From the cell containing the given text, extract its center point as (x, y) coordinate. 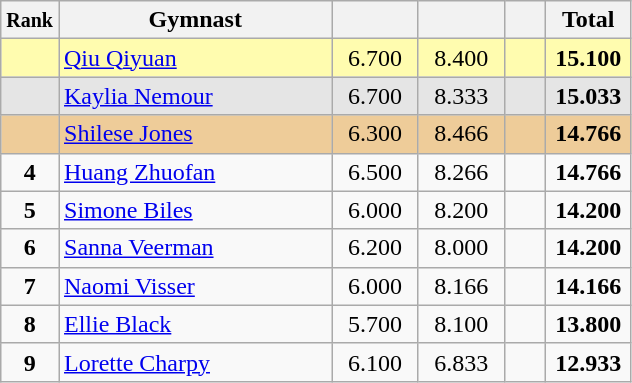
Qiu Qiyuan (195, 58)
Kaylia Nemour (195, 96)
8.200 (461, 210)
Shilese Jones (195, 134)
Rank (30, 20)
6.833 (461, 362)
Huang Zhuofan (195, 172)
5 (30, 210)
8.400 (461, 58)
8.466 (461, 134)
Lorette Charpy (195, 362)
8.166 (461, 286)
7 (30, 286)
Simone Biles (195, 210)
15.100 (588, 58)
6.200 (375, 248)
6.500 (375, 172)
Total (588, 20)
Gymnast (195, 20)
6.300 (375, 134)
15.033 (588, 96)
6.100 (375, 362)
8.100 (461, 324)
8.333 (461, 96)
Naomi Visser (195, 286)
13.800 (588, 324)
6 (30, 248)
5.700 (375, 324)
12.933 (588, 362)
8 (30, 324)
14.166 (588, 286)
4 (30, 172)
8.000 (461, 248)
9 (30, 362)
8.266 (461, 172)
Ellie Black (195, 324)
Sanna Veerman (195, 248)
